Search for the cell housing the specified text and yield its (x, y) center coordinate. 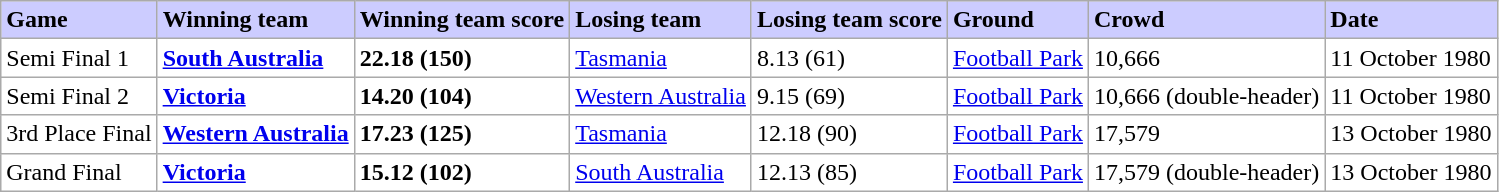
17,579 (double-header) (1206, 172)
Winning team score (462, 20)
Crowd (1206, 20)
10,666 (double-header) (1206, 96)
Semi Final 2 (79, 96)
14.20 (104) (462, 96)
8.13 (61) (849, 58)
Semi Final 1 (79, 58)
Ground (1018, 20)
3rd Place Final (79, 134)
Losing team (661, 20)
22.18 (150) (462, 58)
17.23 (125) (462, 134)
Game (79, 20)
12.13 (85) (849, 172)
Date (1411, 20)
15.12 (102) (462, 172)
17,579 (1206, 134)
Losing team score (849, 20)
9.15 (69) (849, 96)
10,666 (1206, 58)
Grand Final (79, 172)
12.18 (90) (849, 134)
Winning team (256, 20)
